Capture the cell that displays the provided text and extract its (x, y) central coordinate. 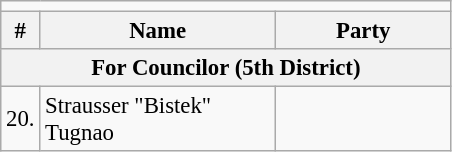
Name (158, 31)
Party (363, 31)
Strausser "Bistek" Tugnao (158, 120)
20. (20, 120)
# (20, 31)
For Councilor (5th District) (226, 68)
